Provide the [X, Y] coordinate of the cell's center where the given text is located.  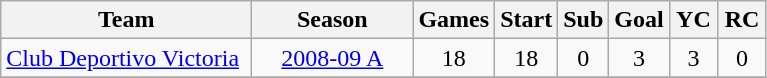
Team [126, 20]
Sub [584, 20]
2008-09 A [332, 58]
Start [526, 20]
YC [694, 20]
Goal [639, 20]
Games [454, 20]
Season [332, 20]
RC [742, 20]
Club Deportivo Victoria [126, 58]
